Output the (X, Y) coordinate of the center of the cell containing the given text.  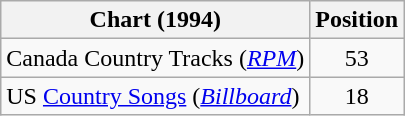
Position (357, 20)
18 (357, 96)
US Country Songs (Billboard) (156, 96)
Chart (1994) (156, 20)
Canada Country Tracks (RPM) (156, 58)
53 (357, 58)
